Output the [X, Y] coordinate of the center of the cell containing the given text.  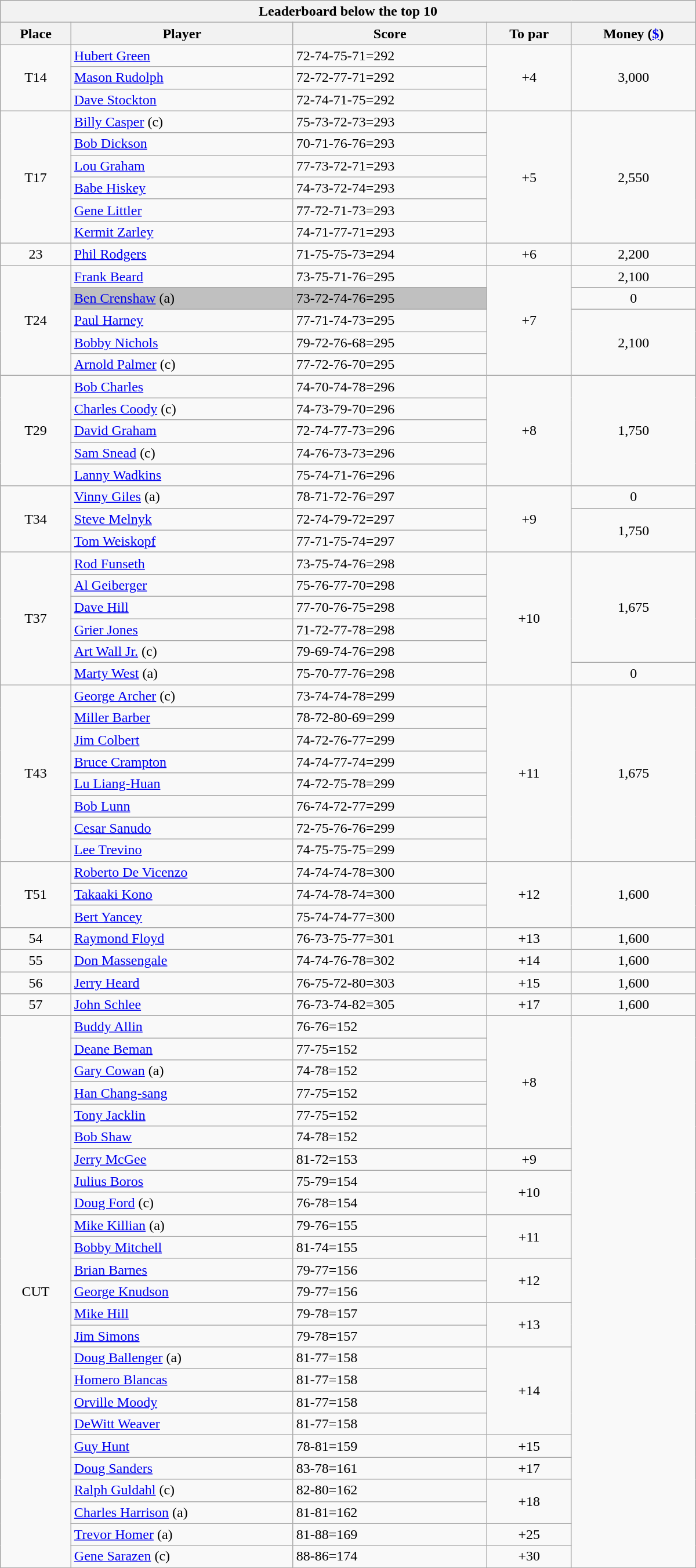
73-75-71-76=295 [390, 277]
57 [36, 1005]
88-86=174 [390, 1556]
Roberto De Vicenzo [182, 872]
Gene Littler [182, 210]
Place [36, 34]
72-74-77-73=296 [390, 431]
Dave Hill [182, 607]
73-75-74-76=298 [390, 563]
Babe Hiskey [182, 188]
Julius Boros [182, 1181]
Gene Sarazen (c) [182, 1556]
Brian Barnes [182, 1269]
Don Massengale [182, 960]
79-72-76-68=295 [390, 343]
Bruce Crampton [182, 762]
77-73-72-71=293 [390, 166]
76-74-72-77=299 [390, 806]
72-74-75-71=292 [390, 56]
Orville Moody [182, 1402]
George Knudson [182, 1291]
Frank Beard [182, 277]
Sam Snead (c) [182, 453]
DeWitt Weaver [182, 1424]
Tony Jacklin [182, 1115]
+4 [529, 78]
54 [36, 938]
Hubert Green [182, 56]
78-71-72-76=297 [390, 497]
75-76-77-70=298 [390, 585]
Lou Graham [182, 166]
75-73-72-73=293 [390, 122]
81-72=153 [390, 1159]
+6 [529, 254]
Bert Yancey [182, 916]
70-71-76-76=293 [390, 144]
77-71-74-73=295 [390, 321]
74-74-78-74=300 [390, 894]
Bobby Nichols [182, 343]
T17 [36, 177]
Arnold Palmer (c) [182, 365]
73-72-74-76=295 [390, 299]
To par [529, 34]
76-73-75-77=301 [390, 938]
74-75-75-75=299 [390, 850]
Billy Casper (c) [182, 122]
Vinny Giles (a) [182, 497]
2,550 [633, 177]
Charles Harrison (a) [182, 1512]
Trevor Homer (a) [182, 1534]
82-80=162 [390, 1490]
George Archer (c) [182, 696]
Marty West (a) [182, 674]
74-76-73-73=296 [390, 453]
74-71-77-71=293 [390, 232]
Doug Ford (c) [182, 1203]
Mason Rudolph [182, 78]
CUT [36, 1292]
72-74-71-75=292 [390, 100]
Han Chang-sang [182, 1093]
75-79=154 [390, 1181]
74-74-76-78=302 [390, 960]
75-70-77-76=298 [390, 674]
Guy Hunt [182, 1446]
Tom Weiskopf [182, 541]
74-74-77-74=299 [390, 762]
76-73-74-82=305 [390, 1005]
T37 [36, 618]
Mike Killian (a) [182, 1225]
74-72-76-77=299 [390, 740]
Money ($) [633, 34]
74-73-79-70=296 [390, 409]
John Schlee [182, 1005]
74-72-75-78=299 [390, 784]
Doug Sanders [182, 1468]
Dave Stockton [182, 100]
Paul Harney [182, 321]
David Graham [182, 431]
+18 [529, 1501]
75-74-74-77=300 [390, 916]
Bobby Mitchell [182, 1247]
Bob Dickson [182, 144]
T14 [36, 78]
81-88=169 [390, 1534]
76-75-72-80=303 [390, 983]
71-72-77-78=298 [390, 629]
Kermit Zarley [182, 232]
Jerry Heard [182, 983]
75-74-71-76=296 [390, 475]
Lee Trevino [182, 850]
T34 [36, 519]
Takaaki Kono [182, 894]
76-76=152 [390, 1027]
81-81=162 [390, 1512]
Jim Simons [182, 1335]
Phil Rodgers [182, 254]
Homero Blancas [182, 1380]
T24 [36, 321]
Leaderboard below the top 10 [348, 12]
79-69-74-76=298 [390, 652]
Miller Barber [182, 718]
72-75-76-76=299 [390, 828]
77-72-71-73=293 [390, 210]
77-70-76-75=298 [390, 607]
Al Geiberger [182, 585]
T43 [36, 773]
74-73-72-74=293 [390, 188]
74-70-74-78=296 [390, 387]
72-74-79-72=297 [390, 519]
Grier Jones [182, 629]
Doug Ballenger (a) [182, 1358]
55 [36, 960]
79-76=155 [390, 1225]
Gary Cowan (a) [182, 1071]
+5 [529, 177]
Bob Shaw [182, 1137]
Mike Hill [182, 1313]
+7 [529, 321]
+25 [529, 1534]
Art Wall Jr. (c) [182, 652]
Ben Crenshaw (a) [182, 299]
77-71-75-74=297 [390, 541]
81-74=155 [390, 1247]
3,000 [633, 78]
Deane Beman [182, 1049]
Steve Melnyk [182, 519]
78-72-80-69=299 [390, 718]
83-78=161 [390, 1468]
Buddy Allin [182, 1027]
T51 [36, 894]
Raymond Floyd [182, 938]
Jerry McGee [182, 1159]
73-74-74-78=299 [390, 696]
T29 [36, 431]
Lu Liang-Huan [182, 784]
+30 [529, 1556]
2,200 [633, 254]
Rod Funseth [182, 563]
23 [36, 254]
Jim Colbert [182, 740]
Score [390, 34]
71-75-75-73=294 [390, 254]
76-78=154 [390, 1203]
Lanny Wadkins [182, 475]
56 [36, 983]
Bob Charles [182, 387]
Player [182, 34]
Ralph Guldahl (c) [182, 1490]
Cesar Sanudo [182, 828]
74-74-74-78=300 [390, 872]
Charles Coody (c) [182, 409]
Bob Lunn [182, 806]
77-72-76-70=295 [390, 365]
72-72-77-71=292 [390, 78]
78-81=159 [390, 1446]
